Search for the cell housing the specified text and yield its [x, y] center coordinate. 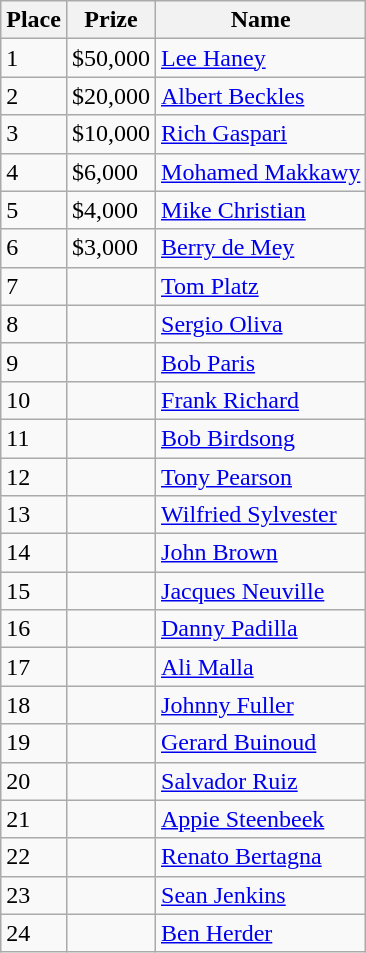
Frank Richard [261, 400]
18 [34, 705]
21 [34, 819]
Tom Platz [261, 286]
Gerard Buinoud [261, 743]
$50,000 [110, 58]
Prize [110, 20]
Wilfried Sylvester [261, 515]
12 [34, 477]
11 [34, 438]
Appie Steenbeek [261, 819]
Name [261, 20]
8 [34, 324]
Albert Beckles [261, 96]
$4,000 [110, 210]
20 [34, 781]
14 [34, 553]
5 [34, 210]
Lee Haney [261, 58]
24 [34, 933]
10 [34, 400]
Mohamed Makkawy [261, 172]
Bob Paris [261, 362]
Place [34, 20]
$10,000 [110, 134]
Sean Jenkins [261, 895]
4 [34, 172]
Jacques Neuville [261, 591]
Berry de Mey [261, 248]
Danny Padilla [261, 629]
2 [34, 96]
1 [34, 58]
$3,000 [110, 248]
Ali Malla [261, 667]
15 [34, 591]
Sergio Oliva [261, 324]
Renato Bertagna [261, 857]
9 [34, 362]
Johnny Fuller [261, 705]
13 [34, 515]
3 [34, 134]
22 [34, 857]
6 [34, 248]
$6,000 [110, 172]
19 [34, 743]
$20,000 [110, 96]
Mike Christian [261, 210]
17 [34, 667]
23 [34, 895]
16 [34, 629]
Ben Herder [261, 933]
Tony Pearson [261, 477]
Bob Birdsong [261, 438]
Salvador Ruiz [261, 781]
Rich Gaspari [261, 134]
John Brown [261, 553]
7 [34, 286]
